For the text-containing cell, return its midpoint in [X, Y] coordinate format. 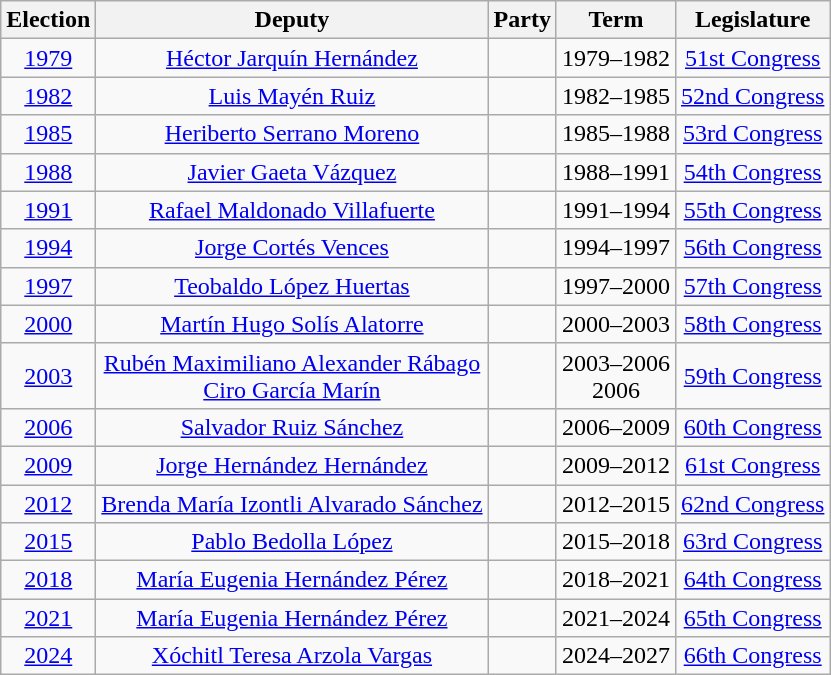
Rubén Maximiliano Alexander RábagoCiro García Marín [292, 376]
2000 [48, 324]
Martín Hugo Solís Alatorre [292, 324]
53rd Congress [752, 134]
Brenda María Izontli Alvarado Sánchez [292, 503]
2021 [48, 618]
Deputy [292, 20]
2024–2027 [616, 656]
65th Congress [752, 618]
Luis Mayén Ruiz [292, 96]
2018 [48, 580]
Rafael Maldonado Villafuerte [292, 210]
Jorge Hernández Hernández [292, 465]
1979–1982 [616, 58]
59th Congress [752, 376]
Pablo Bedolla López [292, 542]
1988–1991 [616, 172]
2015–2018 [616, 542]
63rd Congress [752, 542]
61st Congress [752, 465]
56th Congress [752, 248]
2009 [48, 465]
Heriberto Serrano Moreno [292, 134]
Legislature [752, 20]
1982–1985 [616, 96]
Xóchitl Teresa Arzola Vargas [292, 656]
Salvador Ruiz Sánchez [292, 427]
1988 [48, 172]
51st Congress [752, 58]
Party [522, 20]
54th Congress [752, 172]
2009–2012 [616, 465]
Javier Gaeta Vázquez [292, 172]
52nd Congress [752, 96]
2003 [48, 376]
57th Congress [752, 286]
55th Congress [752, 210]
1985–1988 [616, 134]
2012 [48, 503]
1982 [48, 96]
2024 [48, 656]
2018–2021 [616, 580]
Term [616, 20]
2003–20062006 [616, 376]
62nd Congress [752, 503]
2006 [48, 427]
58th Congress [752, 324]
2006–2009 [616, 427]
1991 [48, 210]
2000–2003 [616, 324]
Héctor Jarquín Hernández [292, 58]
66th Congress [752, 656]
1997–2000 [616, 286]
1979 [48, 58]
2012–2015 [616, 503]
1997 [48, 286]
Teobaldo López Huertas [292, 286]
60th Congress [752, 427]
Jorge Cortés Vences [292, 248]
1985 [48, 134]
1991–1994 [616, 210]
Election [48, 20]
1994–1997 [616, 248]
64th Congress [752, 580]
1994 [48, 248]
2021–2024 [616, 618]
2015 [48, 542]
